Capture the cell that displays the provided text and extract its [x, y] central coordinate. 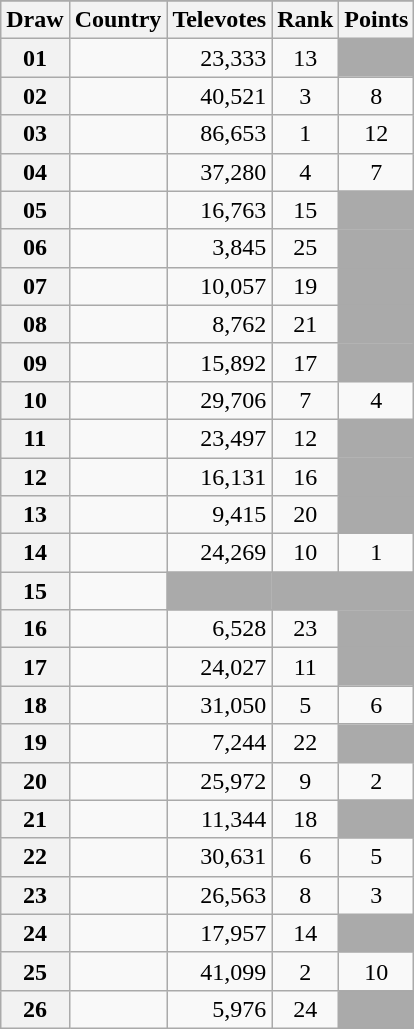
41,099 [220, 971]
25,972 [220, 781]
Draw [35, 20]
37,280 [220, 172]
10,057 [220, 286]
Country [118, 20]
5,976 [220, 1009]
9 [306, 781]
15,892 [220, 362]
01 [35, 58]
24,027 [220, 667]
31,050 [220, 705]
9,415 [220, 515]
Rank [306, 20]
86,653 [220, 134]
23,333 [220, 58]
08 [35, 324]
40,521 [220, 96]
11,344 [220, 819]
8,762 [220, 324]
23,497 [220, 438]
17,957 [220, 933]
30,631 [220, 857]
03 [35, 134]
09 [35, 362]
06 [35, 248]
29,706 [220, 400]
24,269 [220, 553]
26,563 [220, 895]
16,131 [220, 477]
3,845 [220, 248]
05 [35, 210]
02 [35, 96]
Televotes [220, 20]
07 [35, 286]
7,244 [220, 743]
Points [376, 20]
26 [35, 1009]
6,528 [220, 629]
04 [35, 172]
16,763 [220, 210]
